Return the (x, y) coordinate for the center point of the cell that contains the specified text.  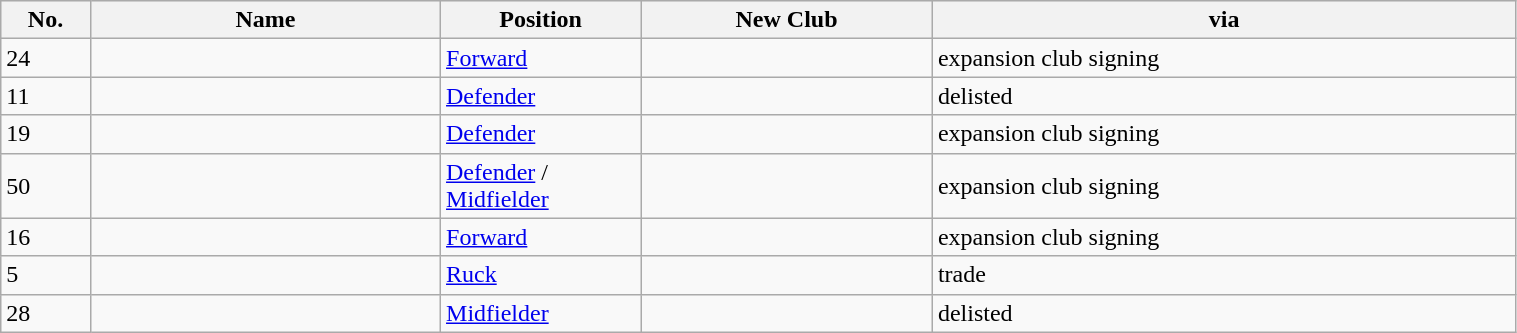
16 (46, 237)
24 (46, 58)
19 (46, 134)
trade (1224, 275)
Ruck (541, 275)
Defender / Midfielder (541, 186)
via (1224, 20)
11 (46, 96)
28 (46, 313)
Name (265, 20)
Position (541, 20)
New Club (787, 20)
50 (46, 186)
No. (46, 20)
5 (46, 275)
Midfielder (541, 313)
